From the cell containing the given text, extract its center point as [x, y] coordinate. 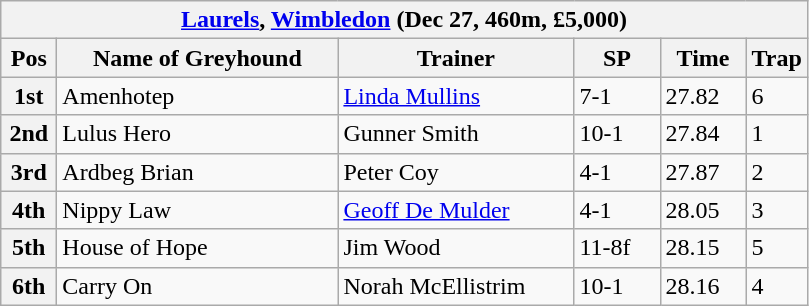
11-8f [617, 248]
Carry On [198, 286]
Name of Greyhound [198, 58]
House of Hope [198, 248]
4 [776, 286]
Lulus Hero [198, 134]
Time [703, 58]
27.84 [703, 134]
1st [29, 96]
2 [776, 172]
Jim Wood [456, 248]
Trainer [456, 58]
3rd [29, 172]
Norah McEllistrim [456, 286]
5th [29, 248]
28.15 [703, 248]
Geoff De Mulder [456, 210]
Gunner Smith [456, 134]
27.87 [703, 172]
3 [776, 210]
7-1 [617, 96]
2nd [29, 134]
1 [776, 134]
27.82 [703, 96]
Pos [29, 58]
Ardbeg Brian [198, 172]
Linda Mullins [456, 96]
28.05 [703, 210]
SP [617, 58]
Trap [776, 58]
28.16 [703, 286]
Nippy Law [198, 210]
Amenhotep [198, 96]
5 [776, 248]
6 [776, 96]
4th [29, 210]
6th [29, 286]
Laurels, Wimbledon (Dec 27, 460m, £5,000) [404, 20]
Peter Coy [456, 172]
